Provide the (x, y) coordinate of the cell's center where the given text is located.  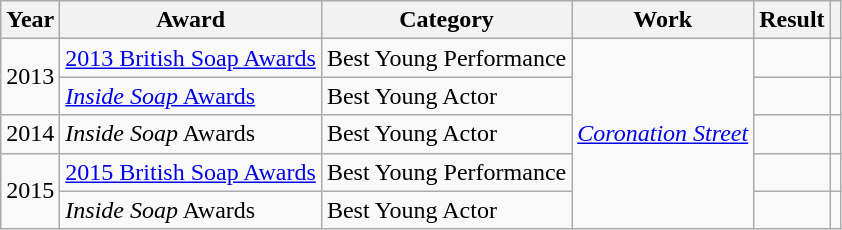
Category (446, 20)
Coronation Street (663, 134)
Result (792, 20)
Award (191, 20)
2015 British Soap Awards (191, 172)
2013 (30, 77)
Year (30, 20)
2015 (30, 191)
Work (663, 20)
2014 (30, 134)
2013 British Soap Awards (191, 58)
